Capture the cell that displays the provided text and extract its (x, y) central coordinate. 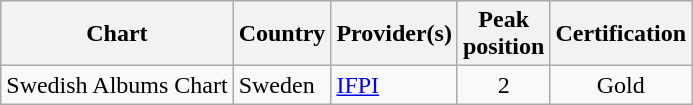
Gold (621, 85)
Sweden (282, 85)
Certification (621, 34)
Provider(s) (394, 34)
Country (282, 34)
Swedish Albums Chart (117, 85)
Chart (117, 34)
2 (503, 85)
Peakposition (503, 34)
IFPI (394, 85)
